Find where the given text appears and provide that cell's center as (X, Y) coordinate. 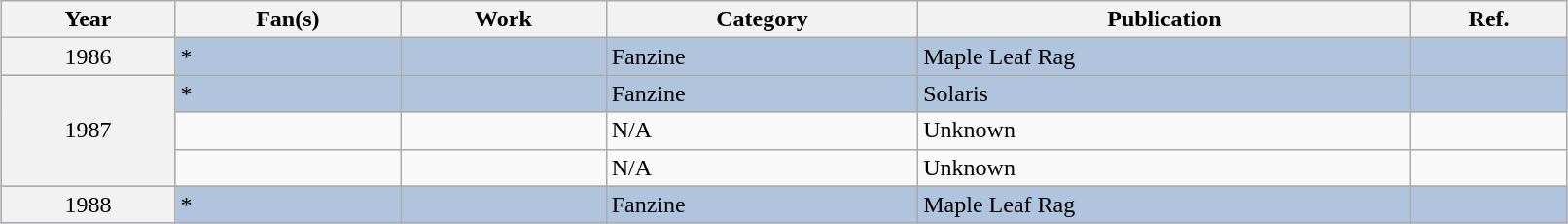
Ref. (1488, 19)
Year (88, 19)
1986 (88, 56)
Fan(s) (288, 19)
Solaris (1164, 93)
Publication (1164, 19)
Work (504, 19)
1987 (88, 131)
Category (763, 19)
1988 (88, 205)
